Pinpoint the cell where the given text exists, returning its [X, Y] midpoint coordinate. 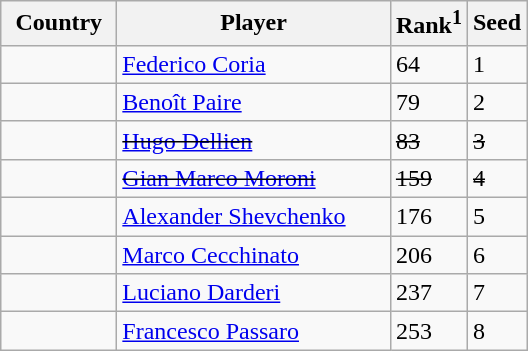
1 [496, 64]
7 [496, 293]
Benoît Paire [254, 102]
176 [428, 217]
206 [428, 255]
Gian Marco Moroni [254, 178]
Alexander Shevchenko [254, 217]
Seed [496, 24]
Country [59, 24]
Player [254, 24]
8 [496, 331]
Luciano Darderi [254, 293]
5 [496, 217]
159 [428, 178]
6 [496, 255]
79 [428, 102]
Marco Cecchinato [254, 255]
83 [428, 140]
3 [496, 140]
Federico Coria [254, 64]
Hugo Dellien [254, 140]
237 [428, 293]
253 [428, 331]
Rank1 [428, 24]
64 [428, 64]
4 [496, 178]
2 [496, 102]
Francesco Passaro [254, 331]
